Pinpoint the cell where the given text exists, returning its (x, y) midpoint coordinate. 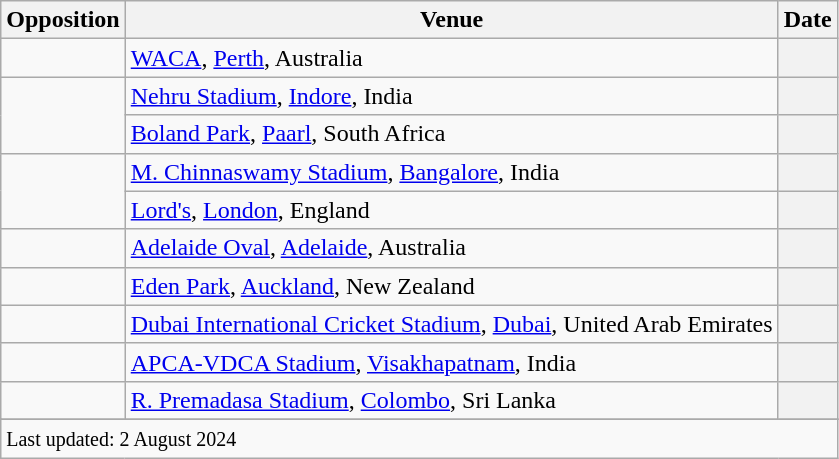
Dubai International Cricket Stadium, Dubai, United Arab Emirates (452, 324)
M. Chinnaswamy Stadium, Bangalore, India (452, 172)
APCA-VDCA Stadium, Visakhapatnam, India (452, 362)
Date (808, 20)
Lord's, London, England (452, 210)
Last updated: 2 August 2024 (419, 438)
Nehru Stadium, Indore, India (452, 96)
R. Premadasa Stadium, Colombo, Sri Lanka (452, 400)
WACA, Perth, Australia (452, 58)
Venue (452, 20)
Eden Park, Auckland, New Zealand (452, 286)
Boland Park, Paarl, South Africa (452, 134)
Adelaide Oval, Adelaide, Australia (452, 248)
Opposition (63, 20)
